Return the (x, y) coordinate for the center point of the cell that contains the specified text.  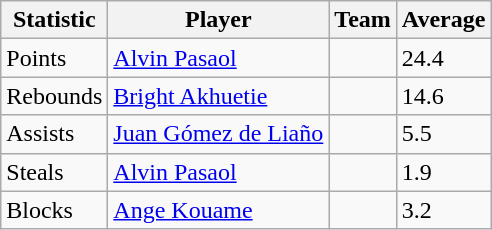
Bright Akhuetie (218, 96)
24.4 (444, 58)
Average (444, 20)
Juan Gómez de Liaño (218, 134)
Blocks (54, 210)
Team (363, 20)
Ange Kouame (218, 210)
3.2 (444, 210)
Steals (54, 172)
Rebounds (54, 96)
Assists (54, 134)
Points (54, 58)
Statistic (54, 20)
Player (218, 20)
1.9 (444, 172)
5.5 (444, 134)
14.6 (444, 96)
